Provide the (x, y) coordinate of the cell's center where the given text is located.  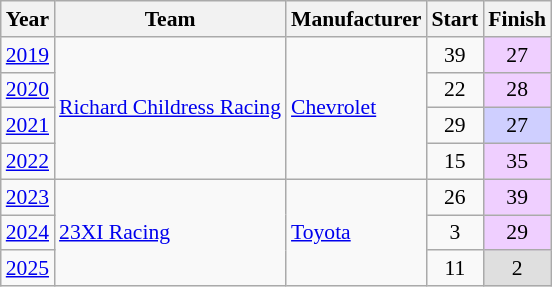
2021 (28, 126)
11 (454, 269)
2022 (28, 162)
Toyota (356, 232)
15 (454, 162)
26 (454, 197)
23XI Racing (170, 232)
2020 (28, 90)
2025 (28, 269)
2024 (28, 233)
35 (517, 162)
Finish (517, 19)
Year (28, 19)
Richard Childress Racing (170, 108)
2 (517, 269)
22 (454, 90)
Chevrolet (356, 108)
3 (454, 233)
Team (170, 19)
28 (517, 90)
Start (454, 19)
2019 (28, 55)
2023 (28, 197)
Manufacturer (356, 19)
